Capture the cell that displays the provided text and extract its (X, Y) central coordinate. 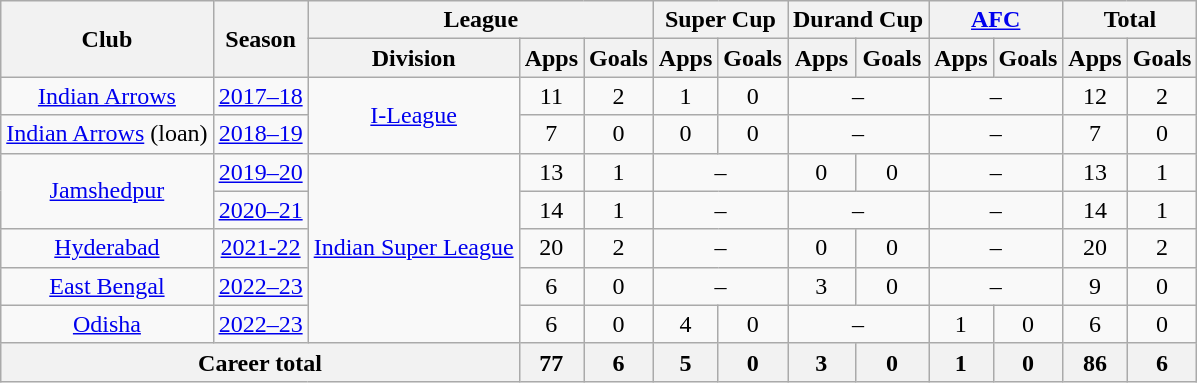
AFC (996, 20)
Total (1130, 20)
77 (551, 362)
86 (1095, 362)
Super Cup (720, 20)
Season (260, 39)
2018–19 (260, 134)
9 (1095, 286)
2017–18 (260, 96)
2021-22 (260, 248)
Club (107, 39)
Career total (260, 362)
11 (551, 96)
Indian Super League (414, 248)
Jamshedpur (107, 191)
2019–20 (260, 172)
League (480, 20)
Durand Cup (858, 20)
4 (685, 324)
Division (414, 58)
Indian Arrows (107, 96)
2020–21 (260, 210)
Odisha (107, 324)
I-League (414, 115)
Hyderabad (107, 248)
5 (685, 362)
Indian Arrows (loan) (107, 134)
12 (1095, 96)
East Bengal (107, 286)
